Provide the [X, Y] coordinate of the cell's center where the given text is located.  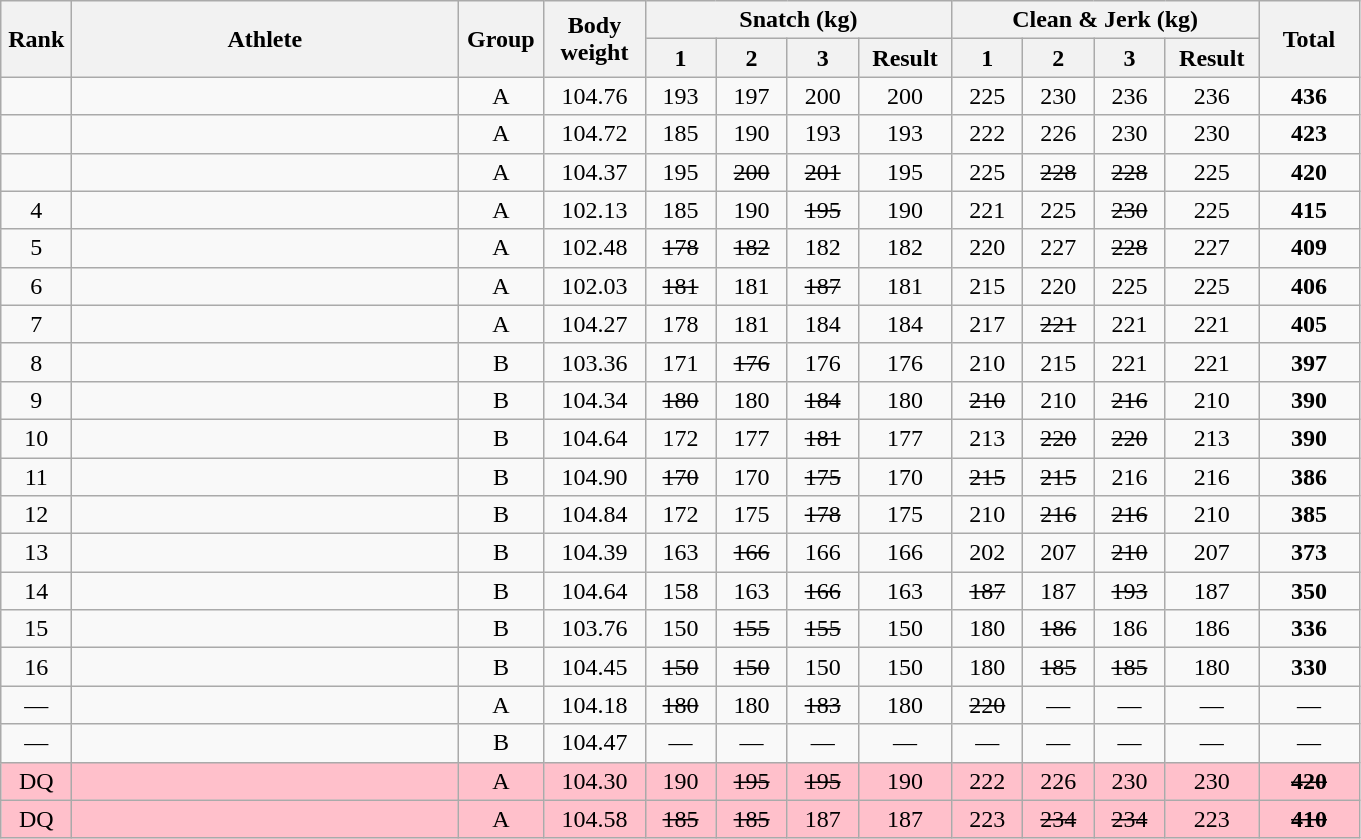
104.34 [594, 400]
201 [822, 172]
104.90 [594, 477]
7 [36, 324]
104.30 [594, 781]
11 [36, 477]
397 [1308, 362]
103.36 [594, 362]
202 [988, 553]
104.45 [594, 667]
Rank [36, 39]
16 [36, 667]
183 [822, 705]
4 [36, 210]
103.76 [594, 629]
12 [36, 515]
405 [1308, 324]
104.58 [594, 819]
423 [1308, 134]
102.13 [594, 210]
104.47 [594, 743]
217 [988, 324]
14 [36, 591]
8 [36, 362]
350 [1308, 591]
158 [680, 591]
Group [501, 39]
415 [1308, 210]
436 [1308, 96]
9 [36, 400]
330 [1308, 667]
Body weight [594, 39]
104.37 [594, 172]
409 [1308, 248]
Total [1308, 39]
104.72 [594, 134]
104.76 [594, 96]
5 [36, 248]
373 [1308, 553]
6 [36, 286]
102.48 [594, 248]
10 [36, 438]
171 [680, 362]
197 [752, 96]
104.27 [594, 324]
386 [1308, 477]
13 [36, 553]
15 [36, 629]
410 [1308, 819]
104.18 [594, 705]
104.39 [594, 553]
104.84 [594, 515]
Athlete [265, 39]
406 [1308, 286]
336 [1308, 629]
102.03 [594, 286]
385 [1308, 515]
Snatch (kg) [798, 20]
Clean & Jerk (kg) [1106, 20]
